From the cell containing the given text, extract its center point as [x, y] coordinate. 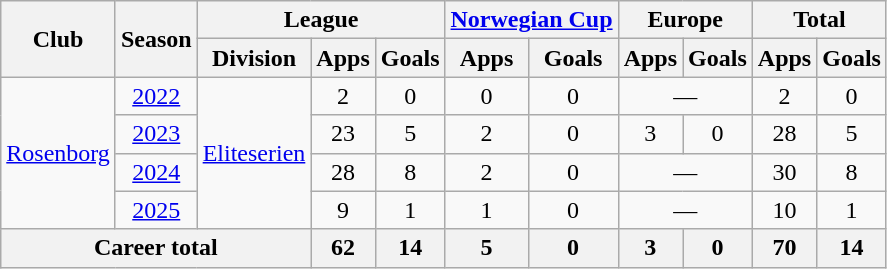
10 [784, 210]
2025 [156, 210]
Eliteserien [254, 153]
23 [343, 134]
62 [343, 248]
Europe [685, 20]
Career total [156, 248]
Club [58, 39]
30 [784, 172]
Rosenborg [58, 153]
Season [156, 39]
70 [784, 248]
2022 [156, 96]
Norwegian Cup [532, 20]
2023 [156, 134]
Division [254, 58]
2024 [156, 172]
Total [819, 20]
League [321, 20]
9 [343, 210]
